Scan for the cell matching the given text and deliver its [X, Y] coordinate at center. 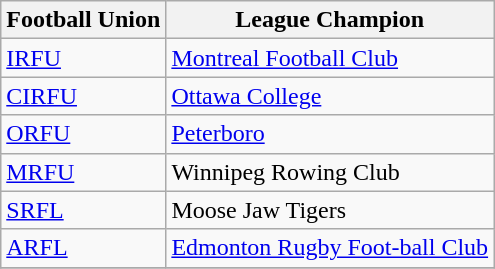
SRFL [84, 210]
IRFU [84, 58]
ORFU [84, 134]
CIRFU [84, 96]
Football Union [84, 20]
League Champion [330, 20]
ARFL [84, 248]
Edmonton Rugby Foot-ball Club [330, 248]
Peterboro [330, 134]
MRFU [84, 172]
Moose Jaw Tigers [330, 210]
Montreal Football Club [330, 58]
Ottawa College [330, 96]
Winnipeg Rowing Club [330, 172]
